Capture the cell that displays the provided text and extract its (x, y) central coordinate. 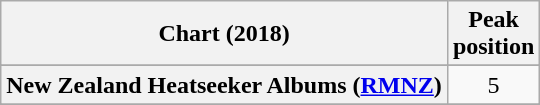
Chart (2018) (224, 34)
5 (493, 85)
New Zealand Heatseeker Albums (RMNZ) (224, 85)
Peakposition (493, 34)
